For the text-containing cell, return its midpoint in [x, y] coordinate format. 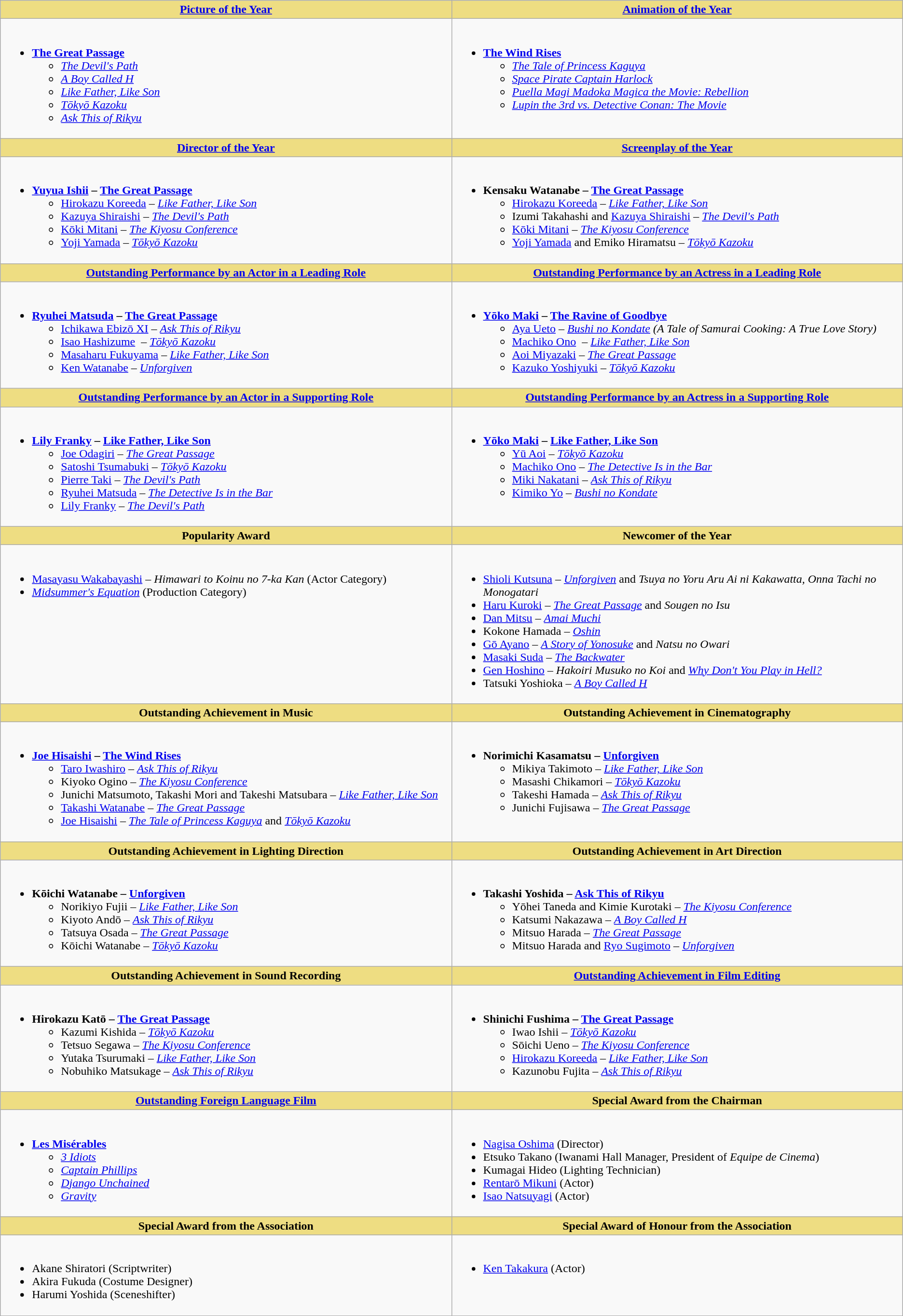
Masayasu Wakabayashi – Himawari to Koinu no 7-ka Kan (Actor Category)Midsummer's Equation (Production Category) [226, 624]
Popularity Award [226, 535]
Outstanding Foreign Language Film [226, 1101]
Outstanding Performance by an Actress in a Supporting Role [677, 398]
Ken Takakura (Actor) [677, 1275]
Akane Shiratori (Scriptwriter)Akira Fukuda (Costume Designer)Harumi Yoshida (Sceneshifter) [226, 1275]
Outstanding Achievement in Music [226, 713]
Animation of the Year [677, 10]
Les Misérables3 IdiotsCaptain PhillipsDjango UnchainedGravity [226, 1164]
The Great PassageThe Devil's PathA Boy Called HLike Father, Like SonTōkyō KazokuAsk This of Rikyu [226, 79]
Outstanding Achievement in Film Editing [677, 976]
Special Award of Honour from the Association [677, 1226]
Newcomer of the Year [677, 535]
Outstanding Performance by an Actor in a Leading Role [226, 273]
Special Award from the Association [226, 1226]
Director of the Year [226, 148]
Outstanding Achievement in Lighting Direction [226, 850]
Outstanding Achievement in Cinematography [677, 713]
Outstanding Achievement in Art Direction [677, 850]
Outstanding Performance by an Actress in a Leading Role [677, 273]
Screenplay of the Year [677, 148]
Picture of the Year [226, 10]
Outstanding Performance by an Actor in a Supporting Role [226, 398]
Outstanding Achievement in Sound Recording [226, 976]
Special Award from the Chairman [677, 1101]
